Output the [x, y] coordinate of the center of the cell containing the given text.  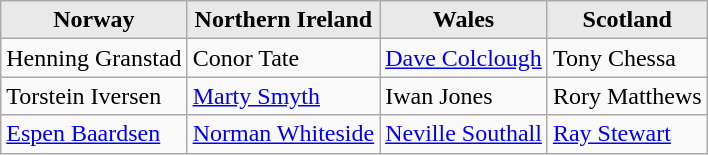
Torstein Iversen [94, 96]
Northern Ireland [284, 20]
Tony Chessa [627, 58]
Marty Smyth [284, 96]
Wales [464, 20]
Scotland [627, 20]
Conor Tate [284, 58]
Rory Matthews [627, 96]
Henning Granstad [94, 58]
Neville Southall [464, 134]
Ray Stewart [627, 134]
Espen Baardsen [94, 134]
Iwan Jones [464, 96]
Dave Colclough [464, 58]
Norman Whiteside [284, 134]
Norway [94, 20]
